Pinpoint the cell where the given text exists, returning its [x, y] midpoint coordinate. 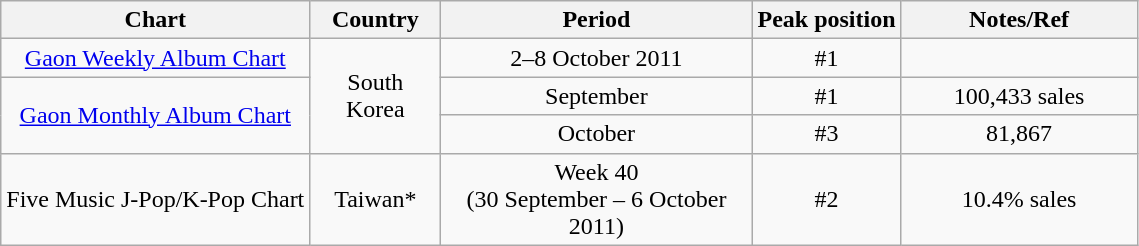
Week 40(30 September – 6 October 2011) [596, 199]
Peak position [826, 20]
#2 [826, 199]
Country [376, 20]
October [596, 134]
10.4% sales [1019, 199]
Taiwan* [376, 199]
Five Music J-Pop/K-Pop Chart [156, 199]
81,867 [1019, 134]
100,433 sales [1019, 96]
Gaon Weekly Album Chart [156, 58]
Chart [156, 20]
Notes/Ref [1019, 20]
2–8 October 2011 [596, 58]
South Korea [376, 96]
Period [596, 20]
September [596, 96]
#3 [826, 134]
Gaon Monthly Album Chart [156, 115]
